Output the (x, y) coordinate of the center of the cell containing the given text.  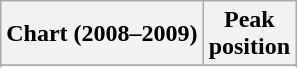
Peakposition (249, 34)
Chart (2008–2009) (102, 34)
